From the cell containing the given text, extract its center point as (x, y) coordinate. 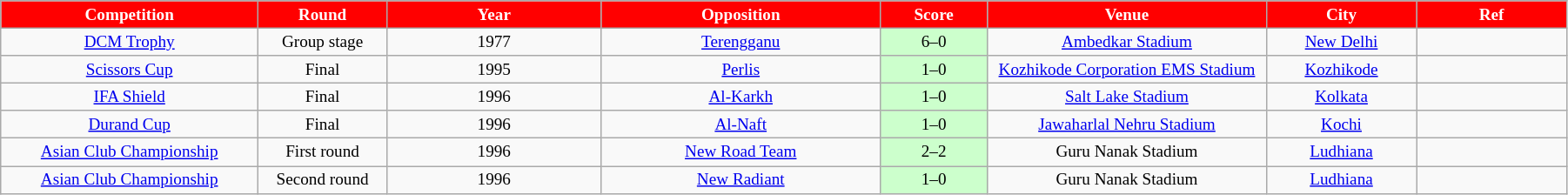
Ref (1491, 15)
New Radiant (740, 179)
Venue (1127, 15)
Salt Lake Stadium (1127, 97)
Durand Cup (130, 124)
New Delhi (1342, 42)
City (1342, 15)
2–2 (933, 152)
Second round (323, 179)
Al-Naft (740, 124)
Kolkata (1342, 97)
Terengganu (740, 42)
Round (323, 15)
Year (494, 15)
Kozhikode (1342, 70)
IFA Shield (130, 97)
Group stage (323, 42)
DCM Trophy (130, 42)
Score (933, 15)
Perlis (740, 70)
Al-Karkh (740, 97)
Kozhikode Corporation EMS Stadium (1127, 70)
Ambedkar Stadium (1127, 42)
Kochi (1342, 124)
First round (323, 152)
Competition (130, 15)
Scissors Cup (130, 70)
Jawaharlal Nehru Stadium (1127, 124)
New Road Team (740, 152)
Opposition (740, 15)
1977 (494, 42)
6–0 (933, 42)
1995 (494, 70)
